Scan for the cell matching the given text and deliver its [X, Y] coordinate at center. 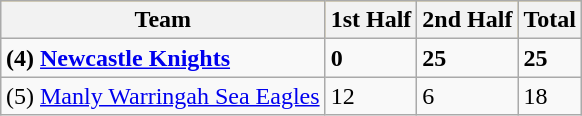
Total [550, 20]
18 [550, 96]
(5) Manly Warringah Sea Eagles [164, 96]
6 [468, 96]
Team [164, 20]
(4) Newcastle Knights [164, 58]
1st Half [371, 20]
2nd Half [468, 20]
12 [371, 96]
0 [371, 58]
